Locate the cell with the specified text and output its (X, Y) center coordinate. 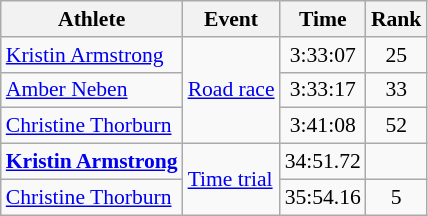
52 (396, 126)
3:33:07 (323, 55)
Athlete (92, 19)
Event (232, 19)
35:54.16 (323, 197)
34:51.72 (323, 162)
Time (323, 19)
3:33:17 (323, 90)
Rank (396, 19)
3:41:08 (323, 126)
Road race (232, 90)
5 (396, 197)
33 (396, 90)
Time trial (232, 180)
25 (396, 55)
Amber Neben (92, 90)
